Provide the [X, Y] coordinate of the cell's center where the given text is located.  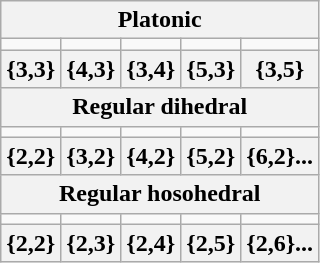
Platonic [160, 20]
{3,5} [280, 69]
{3,4} [151, 69]
{4,2} [151, 156]
{4,3} [91, 69]
{5,3} [211, 69]
{2,6}... [280, 243]
{2,3} [91, 243]
{2,5} [211, 243]
{5,2} [211, 156]
{6,2}... [280, 156]
{3,2} [91, 156]
Regular dihedral [160, 107]
{2,4} [151, 243]
Regular hosohedral [160, 194]
{3,3} [31, 69]
